Search for the cell housing the specified text and yield its [X, Y] center coordinate. 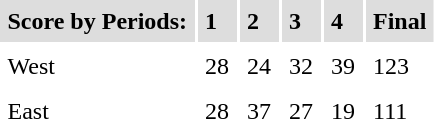
32 [302, 66]
24 [260, 66]
123 [400, 66]
Final [400, 21]
2 [260, 21]
1 [218, 21]
Score by Periods: [98, 21]
28 [218, 66]
39 [344, 66]
4 [344, 21]
3 [302, 21]
West [98, 66]
